Find where the given text appears and provide that cell's center as (X, Y) coordinate. 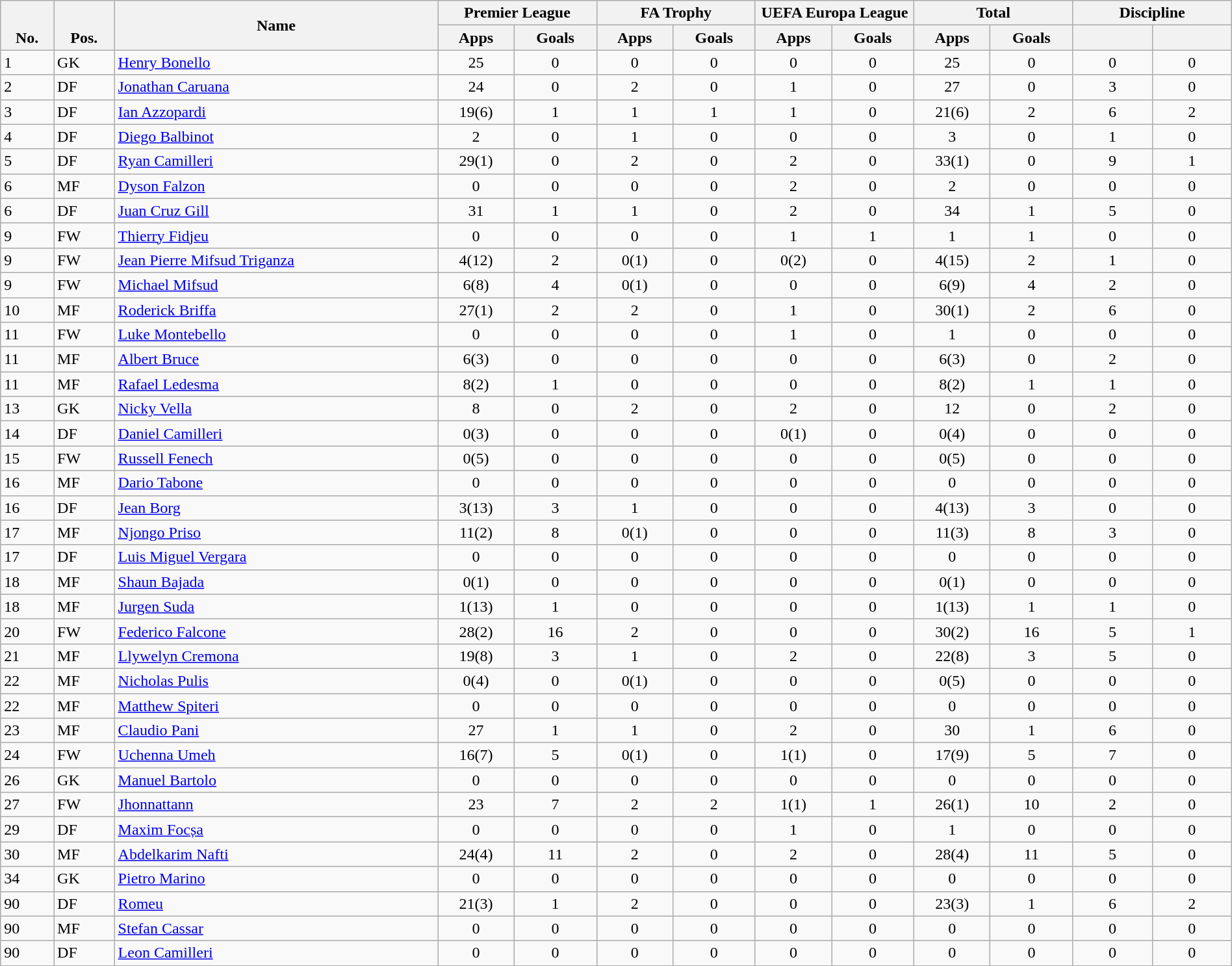
Juan Cruz Gill (276, 211)
17(9) (953, 755)
14 (27, 434)
Michael Mifsud (276, 285)
Ian Azzopardi (276, 112)
15 (27, 458)
4(13) (953, 508)
Dario Tabone (276, 483)
Jurgen Suda (276, 607)
FA Trophy (676, 13)
Diego Balbinot (276, 137)
33(1) (953, 161)
Premier League (517, 13)
31 (476, 211)
20 (27, 631)
Jhonnattann (276, 805)
Abdelkarim Nafti (276, 854)
Rafael Ledesma (276, 384)
19(6) (476, 112)
Thierry Fidjeu (276, 235)
No. (27, 25)
24(4) (476, 854)
6(9) (953, 285)
26 (27, 780)
28(2) (476, 631)
11(2) (476, 532)
Luis Miguel Vergara (276, 557)
11(3) (953, 532)
Henry Bonello (276, 62)
Romeu (276, 904)
Nicky Vella (276, 409)
Luke Montebello (276, 335)
Uchenna Umeh (276, 755)
Daniel Camilleri (276, 434)
Name (276, 25)
Njongo Priso (276, 532)
Discipline (1152, 13)
28(4) (953, 854)
Matthew Spiteri (276, 705)
21(6) (953, 112)
Manuel Bartolo (276, 780)
21(3) (476, 904)
Pietro Marino (276, 879)
0(3) (476, 434)
Total (994, 13)
26(1) (953, 805)
3(13) (476, 508)
23(3) (953, 904)
Albert Bruce (276, 359)
29(1) (476, 161)
0(2) (793, 260)
Pos. (84, 25)
Federico Falcone (276, 631)
22(8) (953, 656)
UEFA Europa League (834, 13)
Claudio Pani (276, 731)
Stefan Cassar (276, 928)
Dyson Falzon (276, 186)
19(8) (476, 656)
4(15) (953, 260)
Jean Pierre Mifsud Triganza (276, 260)
Leon Camilleri (276, 953)
Ryan Camilleri (276, 161)
27(1) (476, 310)
Llywelyn Cremona (276, 656)
13 (27, 409)
29 (27, 829)
Jonathan Caruana (276, 87)
Maxim Focșa (276, 829)
6(8) (476, 285)
21 (27, 656)
Russell Fenech (276, 458)
30(1) (953, 310)
Jean Borg (276, 508)
12 (953, 409)
16(7) (476, 755)
30(2) (953, 631)
Shaun Bajada (276, 582)
Roderick Briffa (276, 310)
4(12) (476, 260)
Nicholas Pulis (276, 681)
